From the cell containing the given text, extract its center point as [x, y] coordinate. 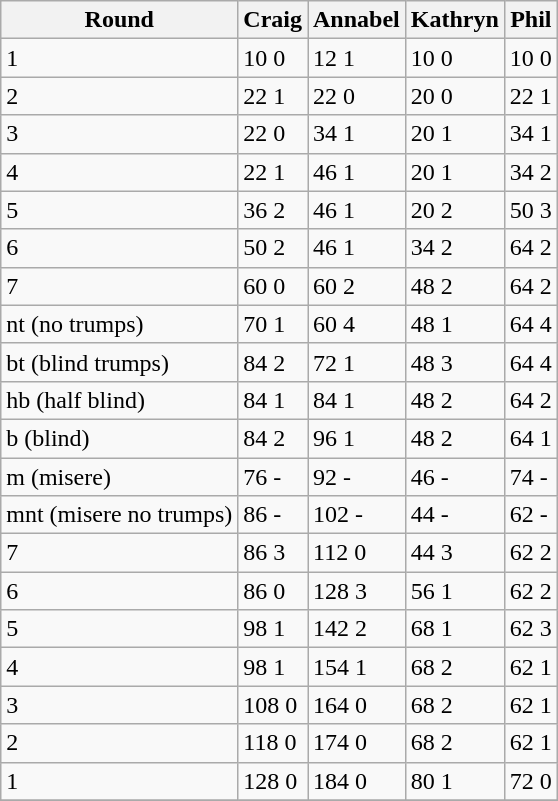
70 1 [273, 324]
68 1 [454, 629]
60 2 [357, 286]
142 2 [357, 629]
hb (half blind) [120, 400]
128 0 [273, 781]
92 - [357, 477]
154 1 [357, 667]
44 3 [454, 553]
80 1 [454, 781]
108 0 [273, 705]
50 3 [530, 210]
Phil [530, 20]
174 0 [357, 743]
20 2 [454, 210]
36 2 [273, 210]
184 0 [357, 781]
Kathryn [454, 20]
56 1 [454, 591]
mnt (misere no trumps) [120, 515]
118 0 [273, 743]
Craig [273, 20]
128 3 [357, 591]
64 1 [530, 438]
62 3 [530, 629]
86 0 [273, 591]
86 3 [273, 553]
72 0 [530, 781]
bt (blind trumps) [120, 362]
112 0 [357, 553]
b (blind) [120, 438]
96 1 [357, 438]
86 - [273, 515]
20 0 [454, 96]
nt (no trumps) [120, 324]
72 1 [357, 362]
46 - [454, 477]
76 - [273, 477]
44 - [454, 515]
60 0 [273, 286]
12 1 [357, 58]
102 - [357, 515]
48 1 [454, 324]
48 3 [454, 362]
50 2 [273, 248]
Annabel [357, 20]
74 - [530, 477]
Round [120, 20]
62 - [530, 515]
164 0 [357, 705]
m (misere) [120, 477]
60 4 [357, 324]
